Search for the cell housing the specified text and yield its (x, y) center coordinate. 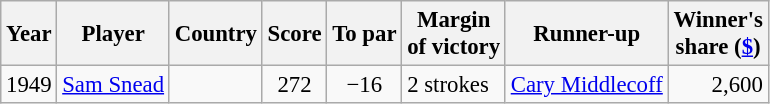
Marginof victory (454, 34)
−16 (364, 85)
To par (364, 34)
2,600 (718, 85)
Country (216, 34)
Cary Middlecoff (586, 85)
272 (294, 85)
Sam Snead (113, 85)
Score (294, 34)
Winner'sshare ($) (718, 34)
Year (29, 34)
Player (113, 34)
Runner-up (586, 34)
2 strokes (454, 85)
1949 (29, 85)
